Provide the (X, Y) coordinate of the cell's center where the given text is located.  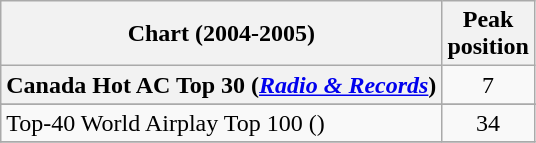
Top-40 World Airplay Top 100 () (222, 123)
7 (488, 85)
Chart (2004-2005) (222, 34)
Canada Hot AC Top 30 (Radio & Records) (222, 85)
Peakposition (488, 34)
34 (488, 123)
